Locate the cell with the specified text and output its [X, Y] center coordinate. 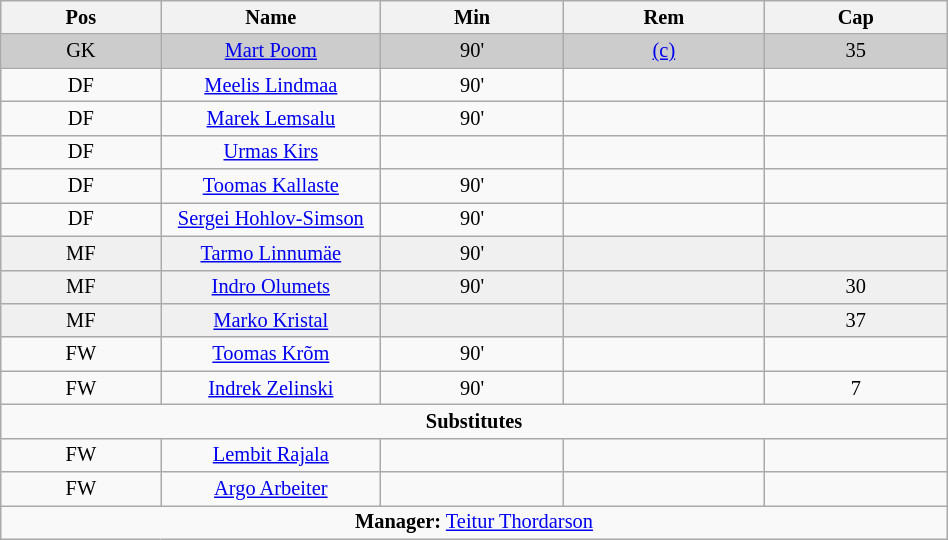
35 [856, 51]
Indro Olumets [271, 287]
Urmas Kirs [271, 152]
Cap [856, 17]
GK [81, 51]
Mart Poom [271, 51]
(c) [664, 51]
Pos [81, 17]
Rem [664, 17]
Toomas Kallaste [271, 186]
Meelis Lindmaa [271, 85]
30 [856, 287]
7 [856, 388]
Tarmo Linnumäe [271, 253]
Marek Lemsalu [271, 118]
Substitutes [474, 421]
Argo Arbeiter [271, 489]
Lembit Rajala [271, 455]
Name [271, 17]
37 [856, 320]
Toomas Krõm [271, 354]
Marko Kristal [271, 320]
Indrek Zelinski [271, 388]
Min [472, 17]
Sergei Hohlov-Simson [271, 219]
Manager: Teitur Thordarson [474, 522]
